Find where the given text appears and provide that cell's center as [x, y] coordinate. 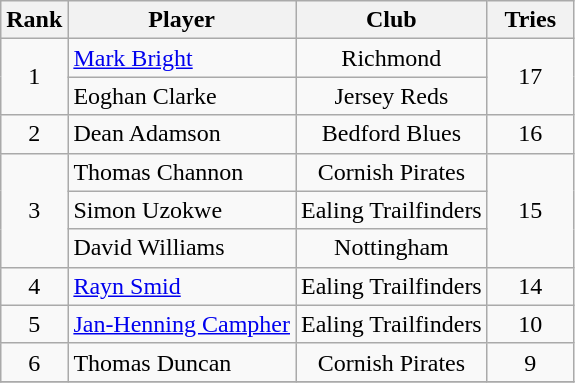
Rayn Smid [182, 286]
Dean Adamson [182, 134]
9 [530, 362]
16 [530, 134]
6 [34, 362]
Jan-Henning Campher [182, 324]
3 [34, 210]
Thomas Channon [182, 172]
4 [34, 286]
Rank [34, 20]
15 [530, 210]
Tries [530, 20]
Richmond [392, 58]
Player [182, 20]
Nottingham [392, 248]
Bedford Blues [392, 134]
5 [34, 324]
Thomas Duncan [182, 362]
14 [530, 286]
17 [530, 77]
Jersey Reds [392, 96]
David Williams [182, 248]
10 [530, 324]
Eoghan Clarke [182, 96]
Simon Uzokwe [182, 210]
Club [392, 20]
1 [34, 77]
Mark Bright [182, 58]
2 [34, 134]
